Pinpoint the cell where the given text exists, returning its (X, Y) midpoint coordinate. 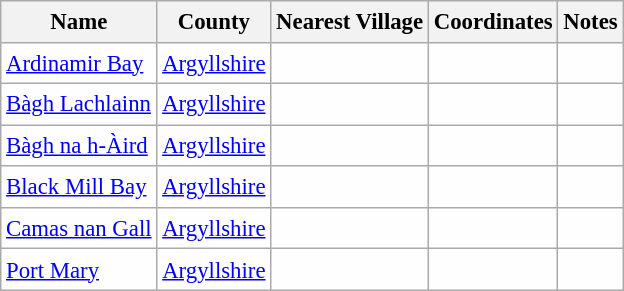
Camas nan Gall (79, 228)
Bàgh na h-Àird (79, 146)
Name (79, 22)
Port Mary (79, 270)
Black Mill Bay (79, 186)
Notes (590, 22)
Ardinamir Bay (79, 62)
Coordinates (493, 22)
County (214, 22)
Bàgh Lachlainn (79, 104)
Nearest Village (350, 22)
